Pinpoint the cell where the given text exists, returning its (X, Y) midpoint coordinate. 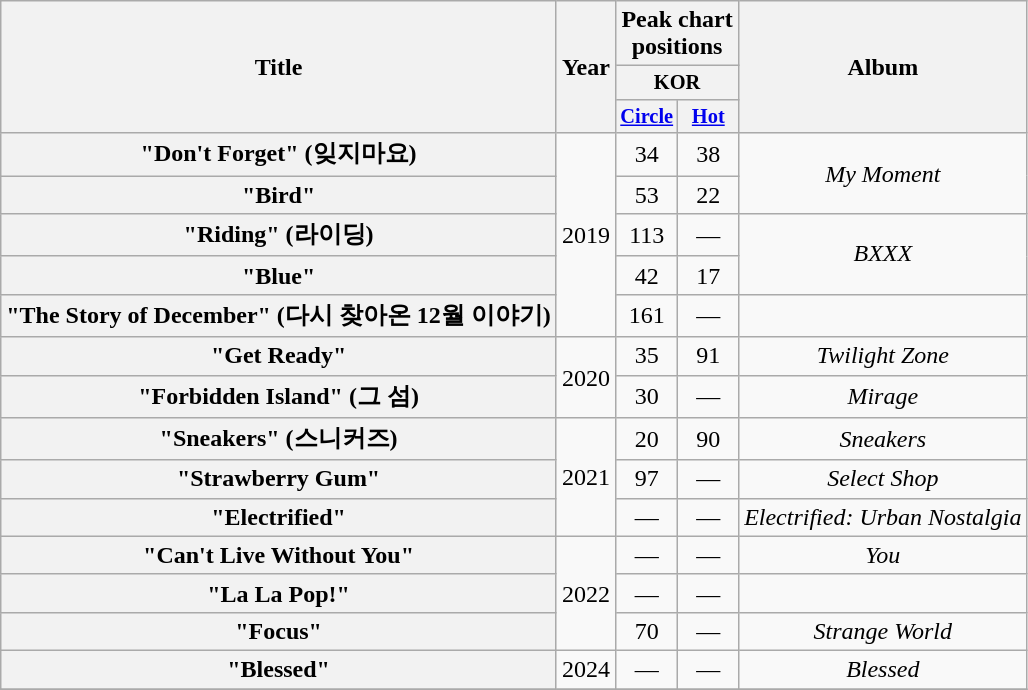
161 (646, 316)
Sneakers (883, 440)
Blessed (883, 669)
"Get Ready" (279, 356)
90 (708, 440)
"The Story of December" (다시 찾아온 12월 이야기) (279, 316)
35 (646, 356)
"Electrified" (279, 517)
Circle (646, 116)
97 (646, 479)
"Blue" (279, 275)
Strange World (883, 631)
2019 (586, 235)
Album (883, 67)
You (883, 555)
"Strawberry Gum" (279, 479)
Select Shop (883, 479)
"Don't Forget" (잊지마요) (279, 154)
Year (586, 67)
34 (646, 154)
113 (646, 236)
70 (646, 631)
2020 (586, 378)
Mirage (883, 396)
"Bird" (279, 195)
My Moment (883, 174)
42 (646, 275)
91 (708, 356)
"Riding" (라이딩) (279, 236)
17 (708, 275)
KOR (676, 83)
2022 (586, 593)
2024 (586, 669)
"Focus" (279, 631)
"La La Pop!" (279, 593)
"Can't Live Without You" (279, 555)
Title (279, 67)
2021 (586, 478)
53 (646, 195)
Hot (708, 116)
20 (646, 440)
Electrified: Urban Nostalgia (883, 517)
38 (708, 154)
Twilight Zone (883, 356)
"Forbidden Island" (그 섬) (279, 396)
BXXX (883, 254)
"Sneakers" (스니커즈) (279, 440)
30 (646, 396)
22 (708, 195)
Peak chart positions (676, 34)
"Blessed" (279, 669)
